For the text-containing cell, return its midpoint in [X, Y] coordinate format. 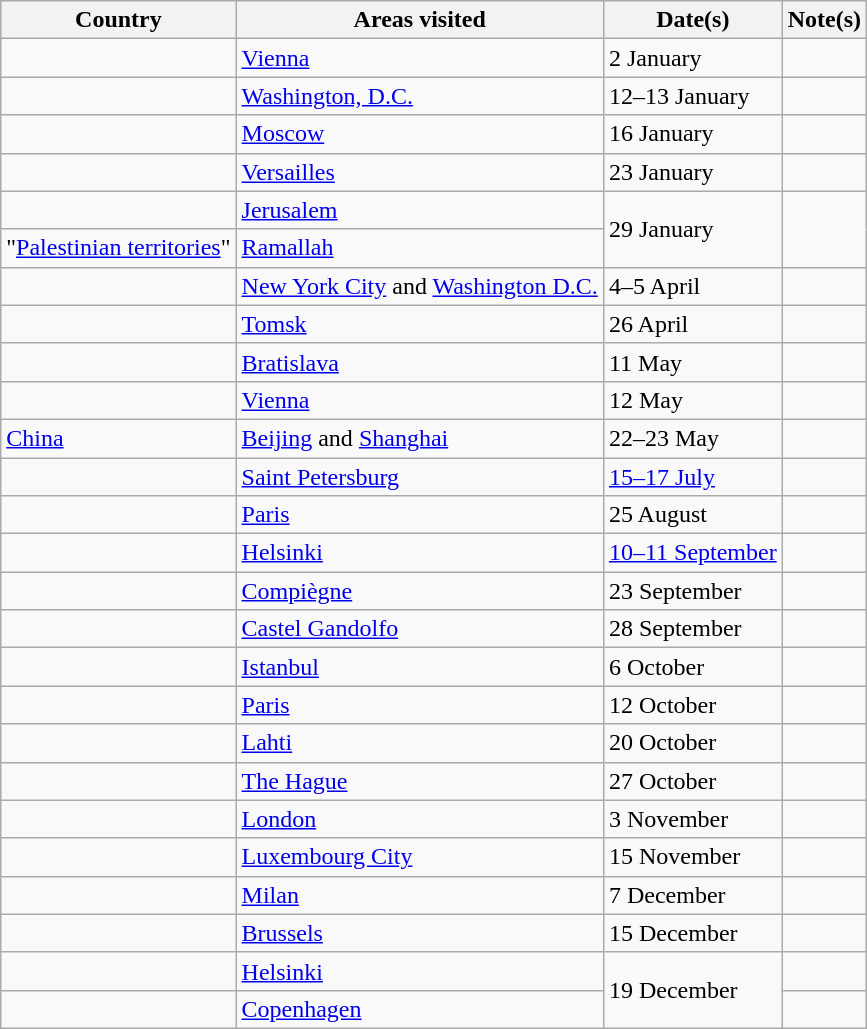
22–23 May [692, 438]
Milan [420, 895]
16 January [692, 134]
Castel Gandolfo [420, 629]
Lahti [420, 743]
7 December [692, 895]
2 January [692, 58]
19 December [692, 990]
Brussels [420, 933]
The Hague [420, 781]
Tomsk [420, 324]
23 January [692, 172]
Date(s) [692, 20]
12–13 January [692, 96]
4–5 April [692, 286]
China [118, 438]
10–11 September [692, 553]
27 October [692, 781]
Versailles [420, 172]
Moscow [420, 134]
29 January [692, 229]
15–17 July [692, 477]
12 May [692, 400]
3 November [692, 819]
Note(s) [824, 20]
12 October [692, 705]
28 September [692, 629]
25 August [692, 515]
26 April [692, 324]
Luxembourg City [420, 857]
23 September [692, 591]
6 October [692, 667]
Compiègne [420, 591]
Saint Petersburg [420, 477]
"Palestinian territories" [118, 248]
Areas visited [420, 20]
15 December [692, 933]
Jerusalem [420, 210]
New York City and Washington D.C. [420, 286]
11 May [692, 362]
Beijing and Shanghai [420, 438]
Bratislava [420, 362]
Istanbul [420, 667]
Ramallah [420, 248]
Country [118, 20]
Washington, D.C. [420, 96]
20 October [692, 743]
London [420, 819]
Copenhagen [420, 1009]
15 November [692, 857]
